Return (X, Y) of the center of cell containing provided text 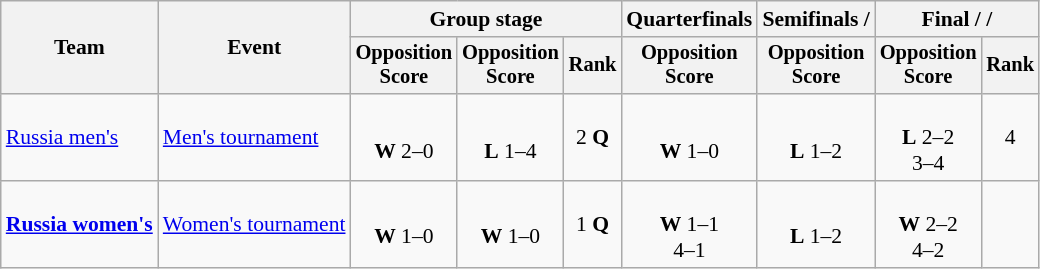
Women's tournament (254, 224)
Russia women's (80, 224)
2 Q (593, 138)
Group stage (486, 19)
L 2–23–4 (928, 138)
Semifinals / (816, 19)
Russia men's (80, 138)
W 2–24–2 (928, 224)
1 Q (593, 224)
Event (254, 48)
L 1–4 (510, 138)
Final / / (957, 19)
4 (1010, 138)
Team (80, 48)
Quarterfinals (689, 19)
W 1–14–1 (689, 224)
W 2–0 (404, 138)
Men's tournament (254, 138)
